Scan for the cell matching the given text and deliver its [X, Y] coordinate at center. 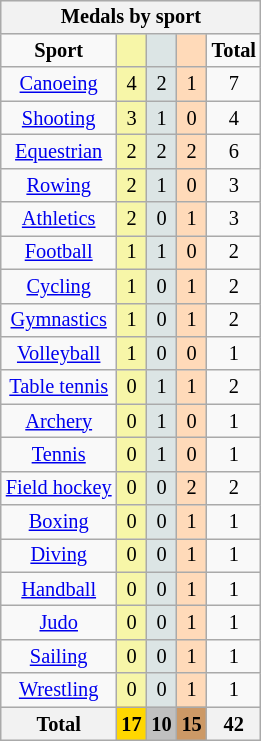
17 [131, 724]
6 [234, 152]
Shooting [59, 118]
Diving [59, 556]
Boxing [59, 522]
Cycling [59, 286]
Football [59, 253]
10 [162, 724]
Field hockey [59, 488]
42 [234, 724]
Rowing [59, 185]
Medals by sport [131, 17]
Judo [59, 623]
Tennis [59, 455]
Sailing [59, 657]
15 [192, 724]
Table tennis [59, 387]
Equestrian [59, 152]
Gymnastics [59, 320]
Sport [59, 51]
Wrestling [59, 690]
Athletics [59, 219]
7 [234, 84]
Volleyball [59, 354]
Canoeing [59, 84]
Handball [59, 589]
Archery [59, 421]
